Locate the cell with the specified text and output its [x, y] center coordinate. 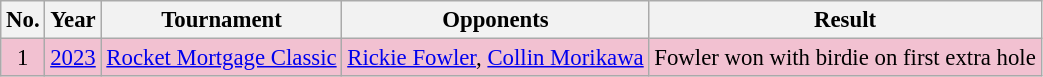
Opponents [496, 20]
Rickie Fowler, Collin Morikawa [496, 58]
2023 [73, 58]
Fowler won with birdie on first extra hole [845, 58]
Tournament [222, 20]
Rocket Mortgage Classic [222, 58]
Year [73, 20]
Result [845, 20]
No. [23, 20]
1 [23, 58]
